Find where the given text appears and provide that cell's center as [x, y] coordinate. 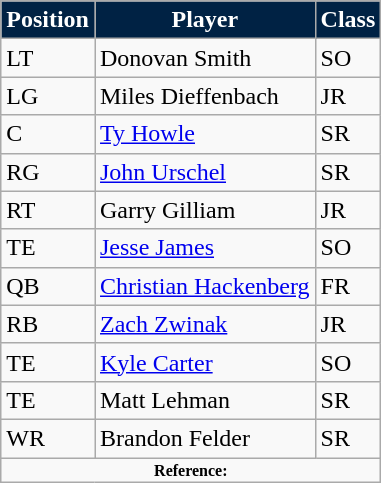
LG [48, 96]
C [48, 134]
Zach Zwinak [204, 324]
Player [204, 20]
Miles Dieffenbach [204, 96]
Garry Gilliam [204, 210]
FR [348, 286]
RT [48, 210]
Reference: [191, 470]
Position [48, 20]
Donovan Smith [204, 58]
John Urschel [204, 172]
Matt Lehman [204, 400]
RG [48, 172]
RB [48, 324]
Class [348, 20]
Kyle Carter [204, 362]
LT [48, 58]
Brandon Felder [204, 438]
Ty Howle [204, 134]
WR [48, 438]
QB [48, 286]
Jesse James [204, 248]
Christian Hackenberg [204, 286]
